For the text-containing cell, return its midpoint in [x, y] coordinate format. 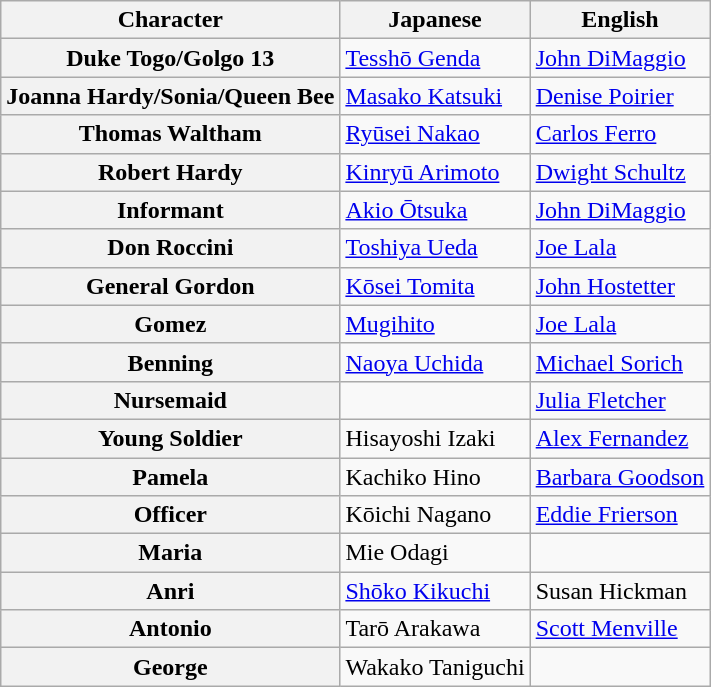
Maria [170, 553]
Naoya Uchida [435, 362]
Nursemaid [170, 400]
Tesshō Genda [435, 58]
Thomas Waltham [170, 134]
Kinryū Arimoto [435, 172]
Joanna Hardy/Sonia/Queen Bee [170, 96]
Shōko Kikuchi [435, 591]
Duke Togo/Golgo 13 [170, 58]
Eddie Frierson [620, 515]
Wakako Taniguchi [435, 667]
Scott Menville [620, 629]
George [170, 667]
Gomez [170, 324]
Officer [170, 515]
Young Soldier [170, 438]
Robert Hardy [170, 172]
Mugihito [435, 324]
Kōichi Nagano [435, 515]
General Gordon [170, 286]
Informant [170, 210]
Susan Hickman [620, 591]
Denise Poirier [620, 96]
Pamela [170, 477]
Michael Sorich [620, 362]
English [620, 20]
Masako Katsuki [435, 96]
Character [170, 20]
Julia Fletcher [620, 400]
Mie Odagi [435, 553]
Japanese [435, 20]
Kōsei Tomita [435, 286]
Carlos Ferro [620, 134]
Kachiko Hino [435, 477]
Anri [170, 591]
Ryūsei Nakao [435, 134]
Alex Fernandez [620, 438]
John Hostetter [620, 286]
Toshiya Ueda [435, 248]
Hisayoshi Izaki [435, 438]
Akio Ōtsuka [435, 210]
Dwight Schultz [620, 172]
Antonio [170, 629]
Tarō Arakawa [435, 629]
Barbara Goodson [620, 477]
Don Roccini [170, 248]
Benning [170, 362]
